Scan for the cell matching the given text and deliver its (X, Y) coordinate at center. 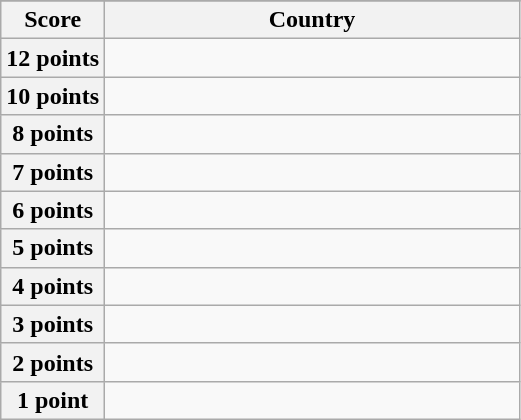
1 point (53, 400)
2 points (53, 362)
7 points (53, 172)
4 points (53, 286)
Country (312, 20)
10 points (53, 96)
Score (53, 20)
8 points (53, 134)
6 points (53, 210)
12 points (53, 58)
5 points (53, 248)
3 points (53, 324)
